Extract the (X, Y) coordinate from the center of the cell holding the provided text.  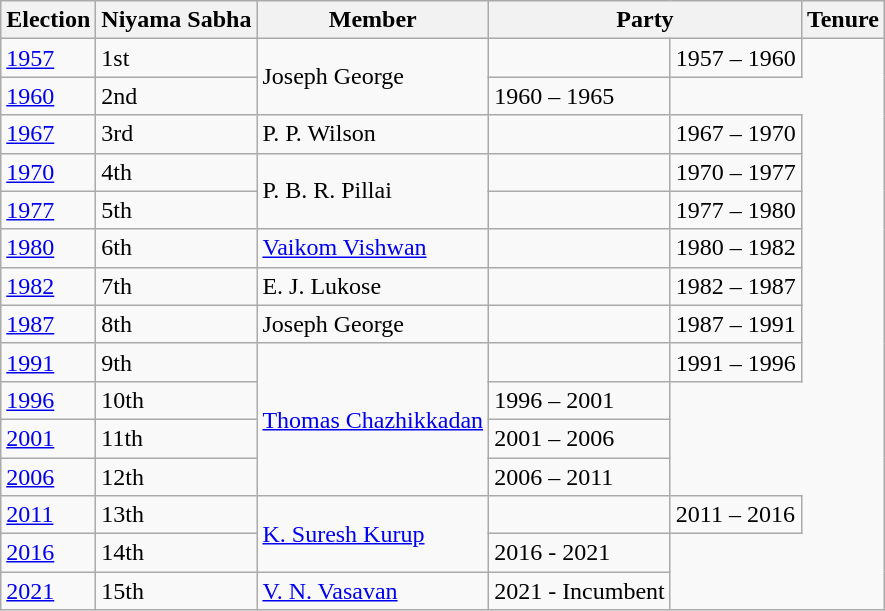
Party (646, 20)
2021 - Incumbent (580, 591)
12th (176, 477)
1996 – 2001 (580, 400)
P. B. R. Pillai (373, 191)
8th (176, 324)
1st (176, 58)
1982 (48, 286)
1982 – 1987 (736, 286)
1957 (48, 58)
P. P. Wilson (373, 134)
2016 (48, 553)
15th (176, 591)
11th (176, 438)
1996 (48, 400)
Vaikom Vishwan (373, 248)
Tenure (842, 20)
2001 (48, 438)
1977 (48, 210)
1960 (48, 96)
E. J. Lukose (373, 286)
4th (176, 172)
9th (176, 362)
1991 – 1996 (736, 362)
1967 (48, 134)
6th (176, 248)
7th (176, 286)
1987 (48, 324)
14th (176, 553)
2nd (176, 96)
2006 (48, 477)
Member (373, 20)
1970 – 1977 (736, 172)
2021 (48, 591)
5th (176, 210)
10th (176, 400)
1987 – 1991 (736, 324)
3rd (176, 134)
2001 – 2006 (580, 438)
1980 – 1982 (736, 248)
1991 (48, 362)
1970 (48, 172)
13th (176, 515)
2016 - 2021 (580, 553)
1967 – 1970 (736, 134)
K. Suresh Kurup (373, 534)
Niyama Sabha (176, 20)
Thomas Chazhikkadan (373, 419)
2011 (48, 515)
2006 – 2011 (580, 477)
V. N. Vasavan (373, 591)
1960 – 1965 (580, 96)
1977 – 1980 (736, 210)
Election (48, 20)
1980 (48, 248)
1957 – 1960 (736, 58)
2011 – 2016 (736, 515)
